Extract the [x, y] coordinate from the center of the cell holding the provided text.  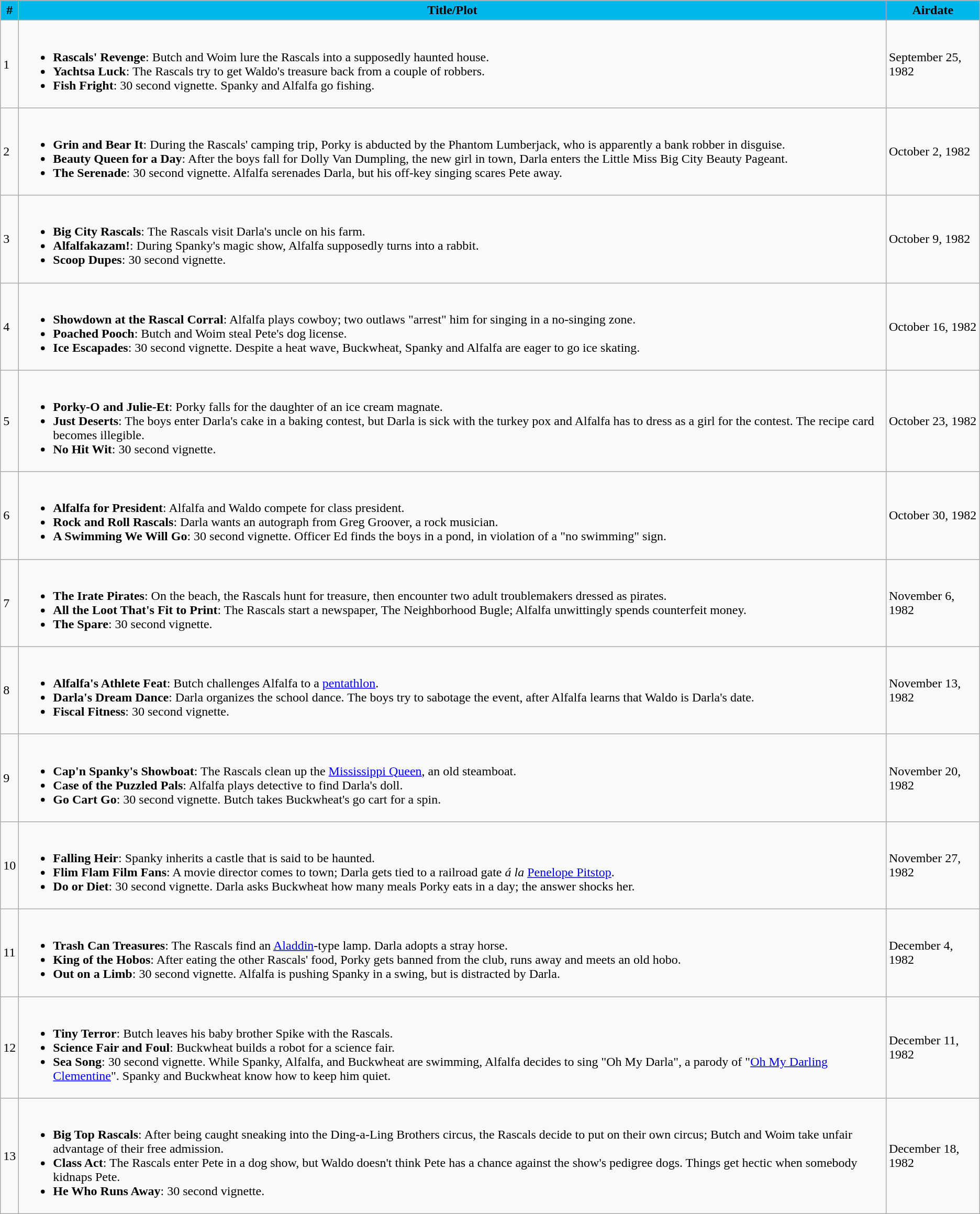
November 27, 1982 [933, 865]
3 [9, 239]
6 [9, 515]
9 [9, 778]
December 11, 1982 [933, 1048]
Airdate [933, 10]
October 9, 1982 [933, 239]
# [9, 10]
7 [9, 603]
10 [9, 865]
8 [9, 690]
11 [9, 953]
Title/Plot [452, 10]
October 30, 1982 [933, 515]
October 16, 1982 [933, 327]
1 [9, 64]
5 [9, 421]
October 23, 1982 [933, 421]
December 4, 1982 [933, 953]
November 6, 1982 [933, 603]
October 2, 1982 [933, 152]
13 [9, 1156]
4 [9, 327]
2 [9, 152]
November 13, 1982 [933, 690]
November 20, 1982 [933, 778]
December 18, 1982 [933, 1156]
12 [9, 1048]
September 25, 1982 [933, 64]
